Output the [x, y] coordinate of the center of the cell containing the given text.  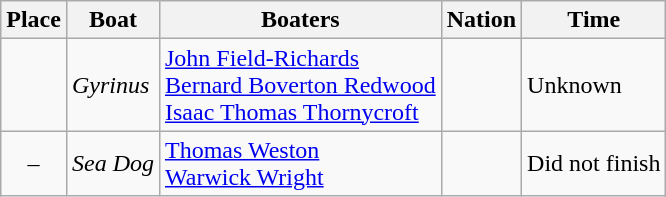
Gyrinus [112, 85]
John Field-Richards Bernard Boverton Redwood Isaac Thomas Thornycroft [300, 85]
Thomas Weston Warwick Wright [300, 164]
– [34, 164]
Boat [112, 20]
Place [34, 20]
Sea Dog [112, 164]
Nation [481, 20]
Boaters [300, 20]
Did not finish [594, 164]
Time [594, 20]
Unknown [594, 85]
